Extract the (X, Y) coordinate from the center of the cell holding the provided text.  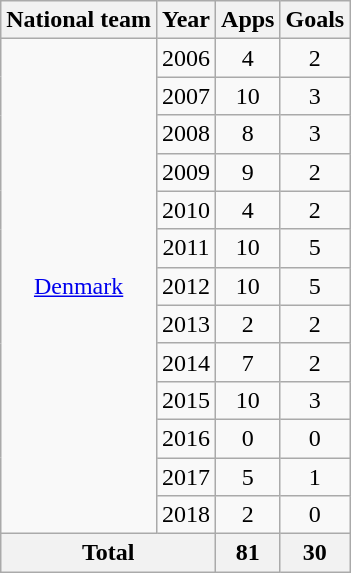
2016 (186, 438)
Apps (248, 20)
2015 (186, 400)
2013 (186, 324)
9 (248, 172)
2012 (186, 286)
1 (315, 477)
7 (248, 362)
2017 (186, 477)
National team (79, 20)
2014 (186, 362)
2009 (186, 172)
2011 (186, 248)
2010 (186, 210)
Total (108, 553)
2018 (186, 515)
30 (315, 553)
2008 (186, 134)
Year (186, 20)
8 (248, 134)
81 (248, 553)
2007 (186, 96)
Goals (315, 20)
Denmark (79, 286)
2006 (186, 58)
